Extract the [X, Y] coordinate from the center of the cell holding the provided text.  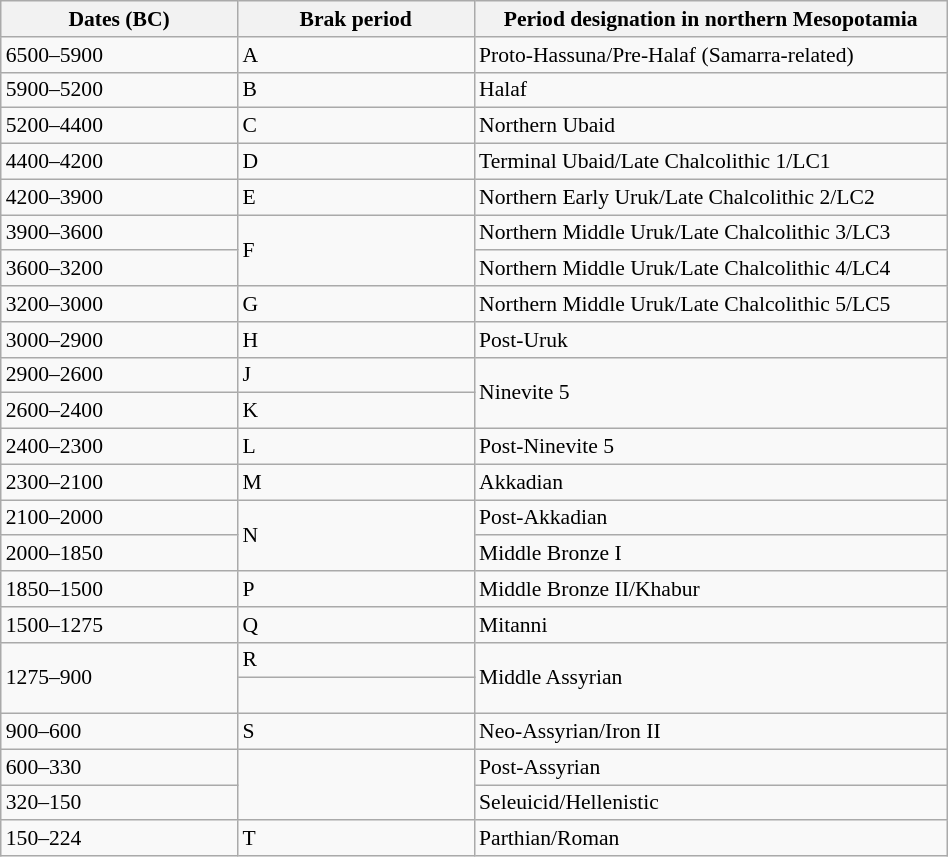
N [356, 536]
Parthian/Roman [710, 839]
A [356, 55]
Ninevite 5 [710, 392]
Northern Middle Uruk/Late Chalcolithic 4/LC4 [710, 269]
1500–1275 [120, 625]
Middle Bronze II/Khabur [710, 589]
B [356, 90]
F [356, 250]
900–600 [120, 732]
Post-Ninevite 5 [710, 447]
4400–4200 [120, 162]
Post-Uruk [710, 340]
Northern Ubaid [710, 126]
Northern Middle Uruk/Late Chalcolithic 3/LC3 [710, 233]
Halaf [710, 90]
2300–2100 [120, 482]
R [356, 660]
Middle Bronze I [710, 554]
600–330 [120, 767]
2000–1850 [120, 554]
Middle Assyrian [710, 678]
3600–3200 [120, 269]
5200–4400 [120, 126]
Post-Assyrian [710, 767]
K [356, 411]
D [356, 162]
J [356, 375]
1850–1500 [120, 589]
H [356, 340]
Akkadian [710, 482]
3900–3600 [120, 233]
2100–2000 [120, 518]
Northern Middle Uruk/Late Chalcolithic 5/LC5 [710, 304]
Q [356, 625]
Terminal Ubaid/Late Chalcolithic 1/LC1 [710, 162]
Neo-Assyrian/Iron II [710, 732]
Post-Akkadian [710, 518]
M [356, 482]
Northern Early Uruk/Late Chalcolithic 2/LC2 [710, 197]
3200–3000 [120, 304]
Brak period [356, 19]
5900–5200 [120, 90]
Proto-Hassuna/Pre-Halaf (Samarra-related) [710, 55]
Mitanni [710, 625]
1275–900 [120, 678]
Period designation in northern Mesopotamia [710, 19]
2400–2300 [120, 447]
S [356, 732]
4200–3900 [120, 197]
2900–2600 [120, 375]
P [356, 589]
L [356, 447]
Seleuicid/Hellenistic [710, 803]
3000–2900 [120, 340]
E [356, 197]
6500–5900 [120, 55]
2600–2400 [120, 411]
C [356, 126]
G [356, 304]
150–224 [120, 839]
T [356, 839]
Dates (BC) [120, 19]
320–150 [120, 803]
